Locate the cell with the specified text and output its (X, Y) center coordinate. 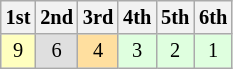
4 (98, 51)
1 (213, 51)
6th (213, 17)
5th (175, 17)
3 (137, 51)
6 (56, 51)
2nd (56, 17)
9 (18, 51)
4th (137, 17)
1st (18, 17)
3rd (98, 17)
2 (175, 51)
